Locate the cell with the specified text and output its [x, y] center coordinate. 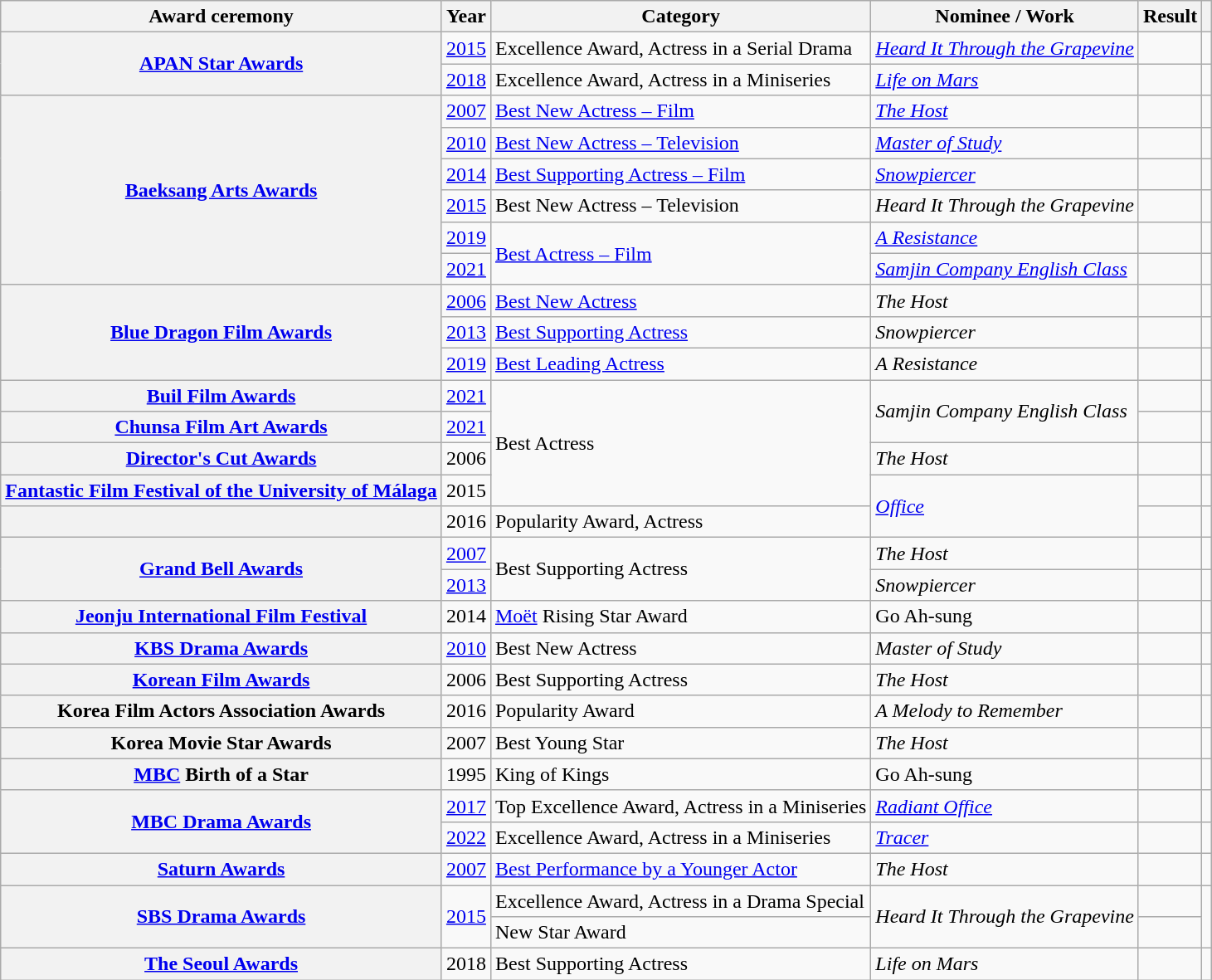
Top Excellence Award, Actress in a Miniseries [680, 806]
Best Actress [680, 443]
Office [1005, 506]
Blue Dragon Film Awards [221, 332]
Nominee / Work [1005, 17]
MBC Drama Awards [221, 822]
1995 [466, 774]
APAN Star Awards [221, 64]
SBS Drama Awards [221, 916]
Best Supporting Actress – Film [680, 174]
Best Actress – Film [680, 253]
The Seoul Awards [221, 964]
KBS Drama Awards [221, 648]
Grand Bell Awards [221, 569]
2017 [466, 806]
A Melody to Remember [1005, 711]
Fantastic Film Festival of the University of Málaga [221, 490]
Category [680, 17]
Chunsa Film Art Awards [221, 427]
New Star Award [680, 933]
Korean Film Awards [221, 680]
Popularity Award, Actress [680, 522]
Buil Film Awards [221, 396]
MBC Birth of a Star [221, 774]
King of Kings [680, 774]
Director's Cut Awards [221, 459]
Best Leading Actress [680, 363]
Excellence Award, Actress in a Serial Drama [680, 48]
Award ceremony [221, 17]
Radiant Office [1005, 806]
Saturn Awards [221, 869]
Best Performance by a Younger Actor [680, 869]
Popularity Award [680, 711]
Tracer [1005, 837]
2022 [466, 837]
Best Young Star [680, 743]
Jeonju International Film Festival [221, 617]
Excellence Award, Actress in a Drama Special [680, 900]
Best New Actress – Film [680, 111]
Year [466, 17]
Korea Movie Star Awards [221, 743]
Moët Rising Star Award [680, 617]
Baeksang Arts Awards [221, 190]
Result [1170, 17]
Korea Film Actors Association Awards [221, 711]
